Pinpoint the cell where the given text exists, returning its [x, y] midpoint coordinate. 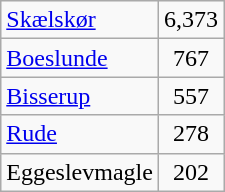
202 [190, 172]
6,373 [190, 20]
767 [190, 58]
Rude [80, 134]
Skælskør [80, 20]
Boeslunde [80, 58]
278 [190, 134]
557 [190, 96]
Eggeslevmagle [80, 172]
Bisserup [80, 96]
